For the text-containing cell, return its midpoint in (X, Y) coordinate format. 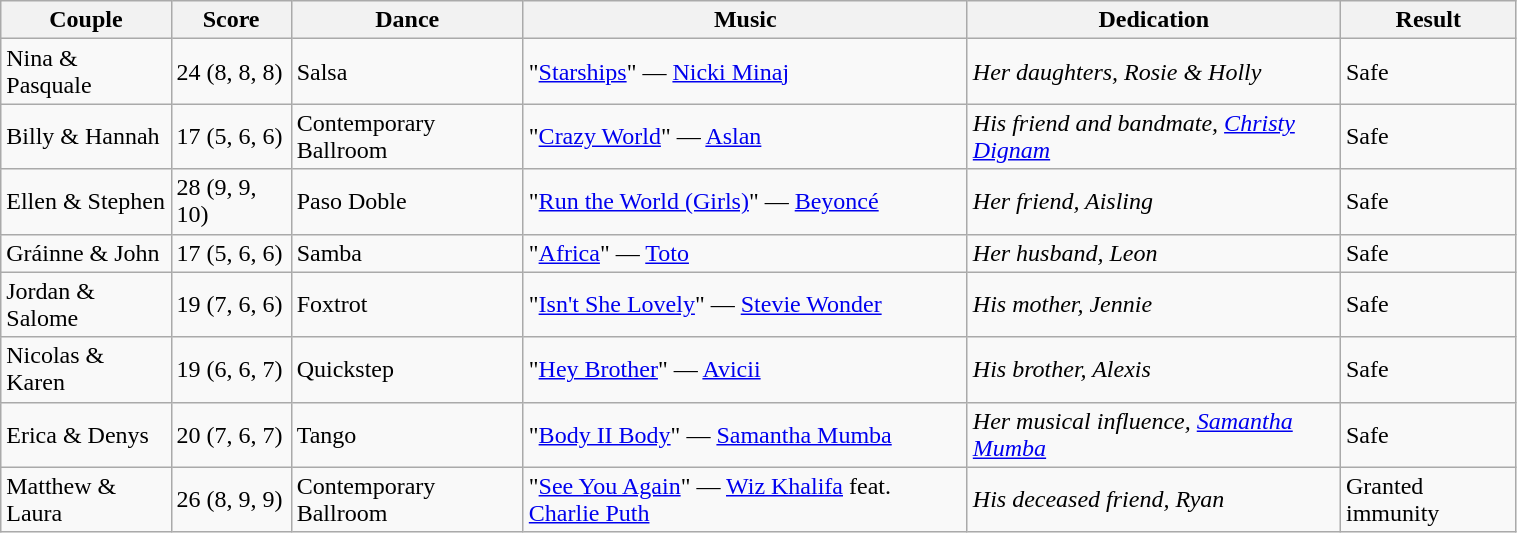
24 (8, 8, 8) (231, 72)
Quickstep (407, 370)
"Starships" — Nicki Minaj (745, 72)
Couple (86, 20)
"Crazy World" — Aslan (745, 136)
Nina & Pasquale (86, 72)
Ellen & Stephen (86, 202)
"See You Again" — Wiz Khalifa feat. Charlie Puth (745, 500)
Jordan & Salome (86, 304)
Dance (407, 20)
His friend and bandmate, Christy Dignam (1154, 136)
Foxtrot (407, 304)
Billy & Hannah (86, 136)
His brother, Alexis (1154, 370)
Paso Doble (407, 202)
Music (745, 20)
Dedication (1154, 20)
Erica & Denys (86, 434)
Matthew & Laura (86, 500)
His mother, Jennie (1154, 304)
19 (7, 6, 6) (231, 304)
Salsa (407, 72)
Tango (407, 434)
19 (6, 6, 7) (231, 370)
Gráinne & John (86, 253)
26 (8, 9, 9) (231, 500)
"Isn't She Lovely" — Stevie Wonder (745, 304)
Nicolas & Karen (86, 370)
"Hey Brother" — Avicii (745, 370)
Result (1428, 20)
Score (231, 20)
Her musical influence, Samantha Mumba (1154, 434)
28 (9, 9, 10) (231, 202)
"Africa" — Toto (745, 253)
Her daughters, Rosie & Holly (1154, 72)
20 (7, 6, 7) (231, 434)
Her friend, Aisling (1154, 202)
Samba (407, 253)
"Body II Body" — Samantha Mumba (745, 434)
His deceased friend, Ryan (1154, 500)
Her husband, Leon (1154, 253)
"Run the World (Girls)" — Beyoncé (745, 202)
Granted immunity (1428, 500)
